Detect which cell encompasses the target text, then output its [x, y] center coordinate. 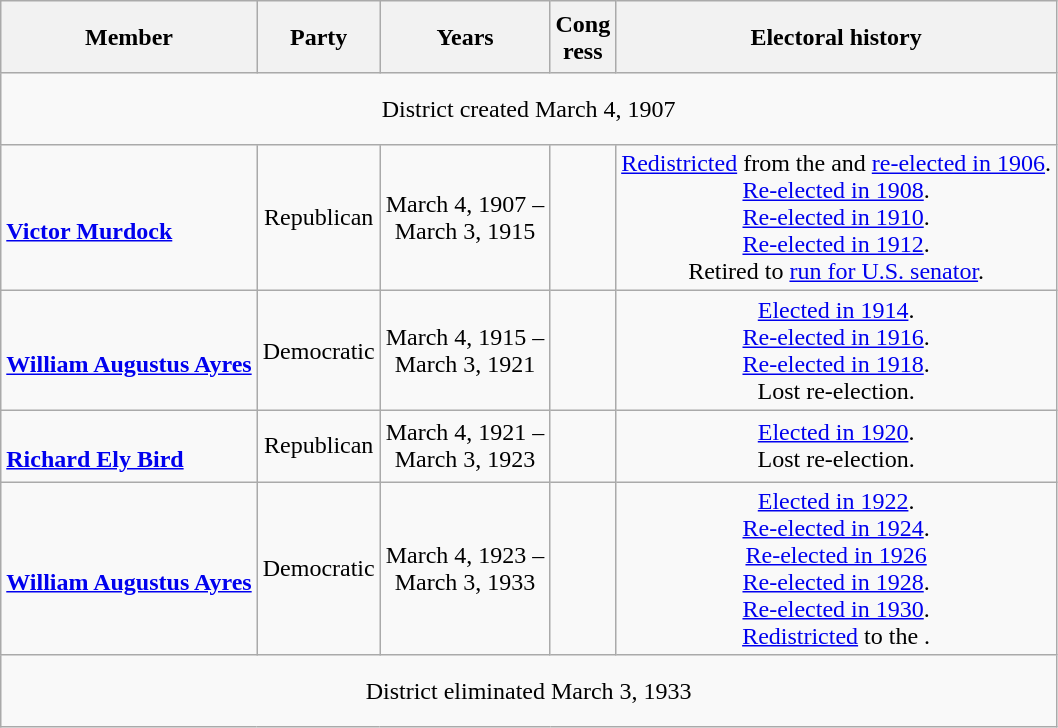
Congress [583, 37]
Victor Murdock [129, 218]
March 4, 1907 –March 3, 1915 [465, 218]
Electoral history [836, 37]
Years [465, 37]
Elected in 1922.Re-elected in 1924.Re-elected in 1926Re-elected in 1928.Re-elected in 1930.Redistricted to the . [836, 568]
District eliminated March 3, 1933 [529, 691]
Richard Ely Bird [129, 446]
District created March 4, 1907 [529, 109]
Elected in 1914.Re-elected in 1916.Re-elected in 1918.Lost re-election. [836, 350]
March 4, 1923 –March 3, 1933 [465, 568]
March 4, 1921 –March 3, 1923 [465, 446]
Redistricted from the and re-elected in 1906.Re-elected in 1908.Re-elected in 1910.Re-elected in 1912.Retired to run for U.S. senator. [836, 218]
Elected in 1920.Lost re-election. [836, 446]
March 4, 1915 –March 3, 1921 [465, 350]
Party [318, 37]
Member [129, 37]
